Provide the [x, y] coordinate of the cell's center where the given text is located.  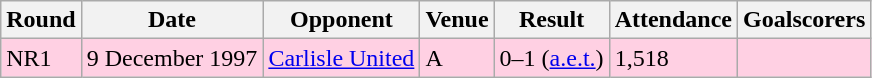
Carlisle United [342, 58]
NR1 [41, 58]
0–1 (a.e.t.) [552, 58]
Result [552, 20]
Venue [457, 20]
Date [172, 20]
1,518 [673, 58]
Opponent [342, 20]
Round [41, 20]
9 December 1997 [172, 58]
Goalscorers [804, 20]
A [457, 58]
Attendance [673, 20]
